Return (X, Y) of the center of cell containing provided text 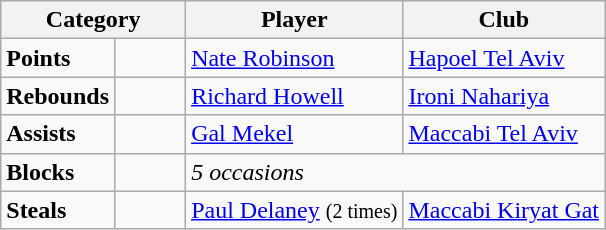
Gal Mekel (294, 134)
Rebounds (58, 96)
Hapoel Tel Aviv (504, 58)
Blocks (58, 172)
Club (504, 20)
Category (94, 20)
Maccabi Tel Aviv (504, 134)
Points (58, 58)
Steals (58, 210)
Nate Robinson (294, 58)
Player (294, 20)
Ironi Nahariya (504, 96)
Assists (58, 134)
Richard Howell (294, 96)
Paul Delaney (2 times) (294, 210)
Maccabi Kiryat Gat (504, 210)
5 occasions (396, 172)
